Locate the cell with the specified text and output its [X, Y] center coordinate. 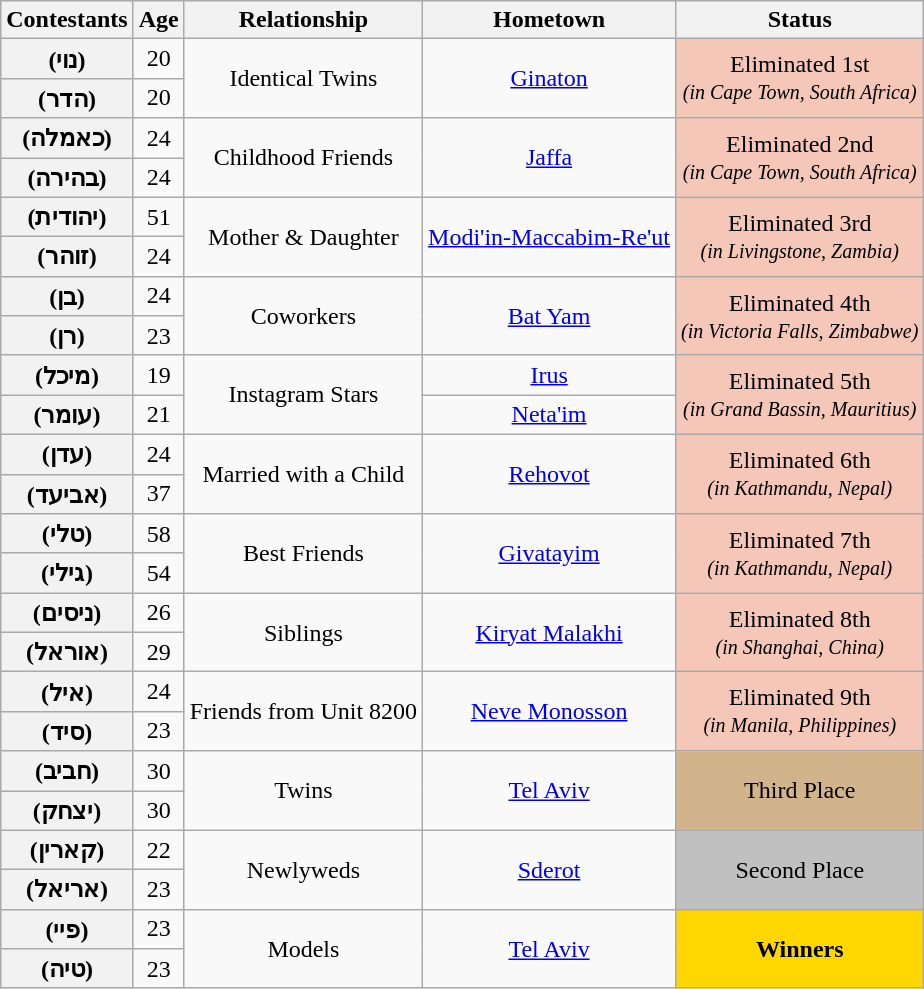
Age [158, 20]
(קארין) [67, 850]
(רן) [67, 336]
Second Place [800, 870]
Coworkers [303, 316]
(גילי) [67, 573]
Childhood Friends [303, 158]
(יהודית) [67, 217]
26 [158, 613]
Irus [550, 375]
(עדן) [67, 454]
Bat Yam [550, 316]
(טיה) [67, 969]
Eliminated 2nd(in Cape Town, South Africa) [800, 158]
Eliminated 8th(in Shanghai, China) [800, 632]
Eliminated 3rd(in Livingstone, Zambia) [800, 236]
Models [303, 948]
Neve Monosson [550, 712]
(יצחק) [67, 810]
(בן) [67, 296]
(מיכל) [67, 375]
Rehovot [550, 474]
(כאמלה) [67, 138]
(איל) [67, 692]
(חביב) [67, 771]
Newlyweds [303, 870]
Third Place [800, 790]
(נוי) [67, 59]
Sderot [550, 870]
Modi'in-Maccabim-Re'ut [550, 236]
37 [158, 494]
Hometown [550, 20]
(טלי) [67, 534]
Friends from Unit 8200 [303, 712]
Givatayim [550, 554]
Twins [303, 790]
Siblings [303, 632]
Married with a Child [303, 474]
(אביעד) [67, 494]
(ניסים) [67, 613]
54 [158, 573]
Eliminated 1st(in Cape Town, South Africa) [800, 78]
(זוהר) [67, 257]
Instagram Stars [303, 394]
Kiryat Malakhi [550, 632]
(אוראל) [67, 652]
Jaffa [550, 158]
29 [158, 652]
Relationship [303, 20]
21 [158, 415]
(סיד) [67, 731]
Best Friends [303, 554]
(אריאל) [67, 890]
Winners [800, 948]
(הדר) [67, 98]
Neta'im [550, 415]
19 [158, 375]
Eliminated 5th(in Grand Bassin, Mauritius) [800, 394]
(פיי) [67, 929]
Eliminated 4th(in Victoria Falls, Zimbabwe) [800, 316]
Contestants [67, 20]
Eliminated 6th(in Kathmandu, Nepal) [800, 474]
(בהירה) [67, 178]
(עומר) [67, 415]
22 [158, 850]
Eliminated 7th(in Kathmandu, Nepal) [800, 554]
Ginaton [550, 78]
Identical Twins [303, 78]
Eliminated 9th(in Manila, Philippines) [800, 712]
Status [800, 20]
51 [158, 217]
Mother & Daughter [303, 236]
58 [158, 534]
